For the text-containing cell, return its midpoint in (x, y) coordinate format. 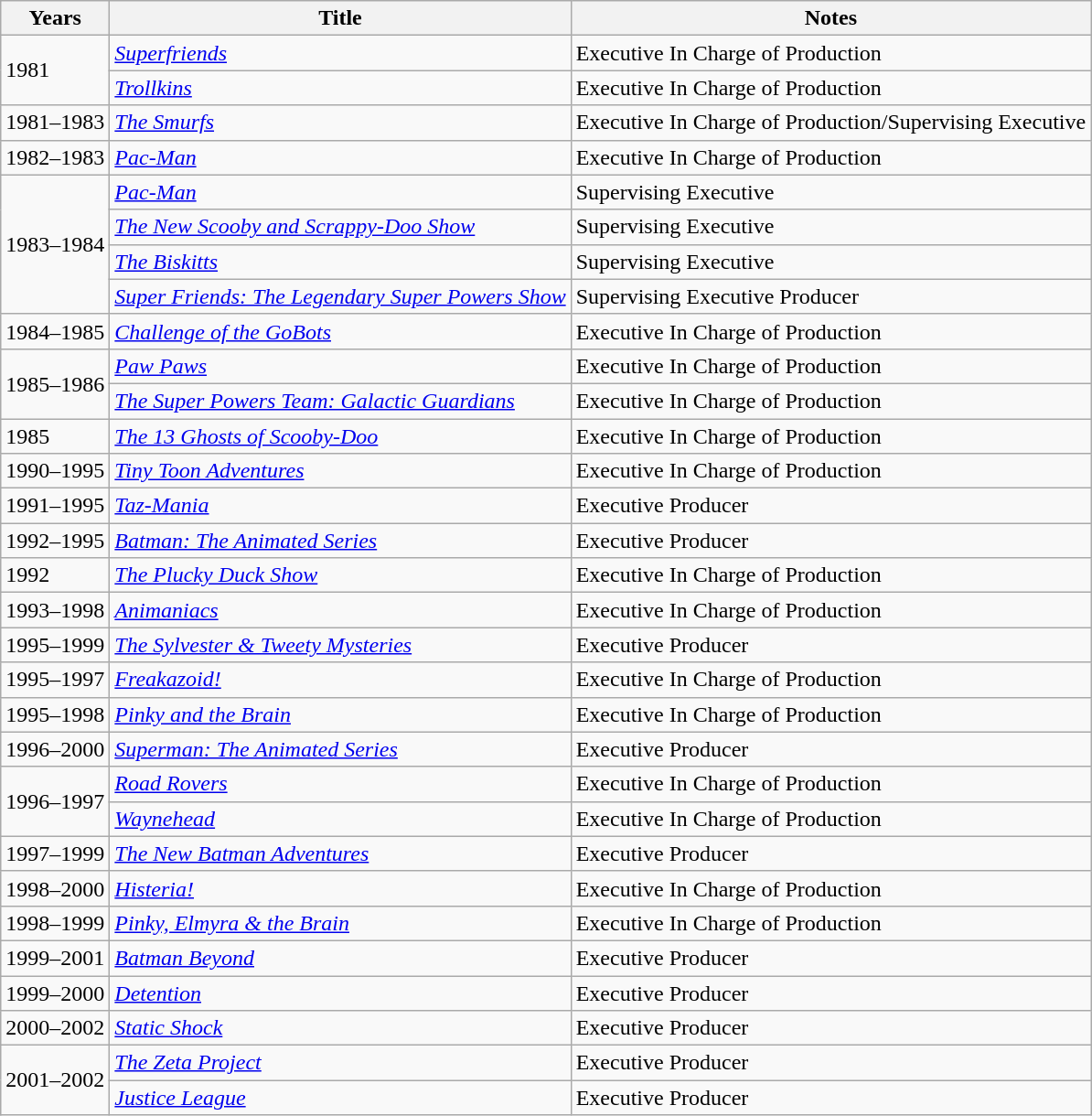
1991–1995 (55, 506)
Trollkins (340, 88)
1992–1995 (55, 541)
1996–1997 (55, 801)
Justice League (340, 1098)
Pinky, Elmyra & the Brain (340, 923)
Waynehead (340, 819)
Batman Beyond (340, 958)
The Smurfs (340, 123)
1990–1995 (55, 471)
1996–2000 (55, 749)
The Super Powers Team: Galactic Guardians (340, 401)
1982–1983 (55, 157)
The Plucky Duck Show (340, 575)
Title (340, 18)
Static Shock (340, 1028)
Animaniacs (340, 610)
1981–1983 (55, 123)
1985–1986 (55, 383)
1981 (55, 70)
Freakazoid! (340, 680)
1995–1997 (55, 680)
Superman: The Animated Series (340, 749)
Paw Paws (340, 366)
Supervising Executive Producer (830, 296)
Batman: The Animated Series (340, 541)
Super Friends: The Legendary Super Powers Show (340, 296)
2001–2002 (55, 1080)
Years (55, 18)
1993–1998 (55, 610)
Superfriends (340, 53)
The Zeta Project (340, 1063)
Pinky and the Brain (340, 714)
1995–1998 (55, 714)
Executive In Charge of Production/Supervising Executive (830, 123)
1992 (55, 575)
1984–1985 (55, 331)
1983–1984 (55, 244)
The New Scooby and Scrappy-Doo Show (340, 227)
The 13 Ghosts of Scooby-Doo (340, 436)
Histeria! (340, 888)
The Biskitts (340, 262)
Taz-Mania (340, 506)
1985 (55, 436)
1995–1999 (55, 645)
Notes (830, 18)
The New Batman Adventures (340, 853)
1998–1999 (55, 923)
Detention (340, 993)
Road Rovers (340, 784)
1999–2001 (55, 958)
1998–2000 (55, 888)
1999–2000 (55, 993)
Tiny Toon Adventures (340, 471)
1997–1999 (55, 853)
The Sylvester & Tweety Mysteries (340, 645)
2000–2002 (55, 1028)
Challenge of the GoBots (340, 331)
